Scan for the cell matching the given text and deliver its (x, y) coordinate at center. 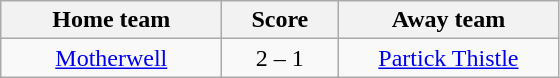
Score (280, 20)
Away team (448, 20)
Home team (112, 20)
2 – 1 (280, 58)
Motherwell (112, 58)
Partick Thistle (448, 58)
